For the text-containing cell, return its midpoint in [X, Y] coordinate format. 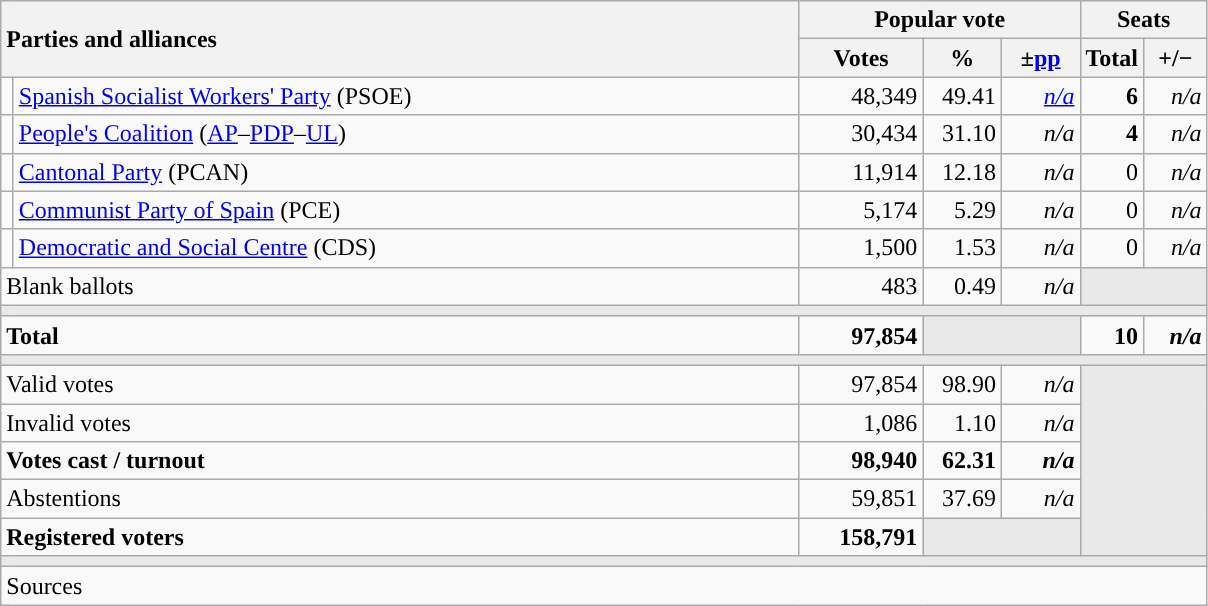
Democratic and Social Centre (CDS) [406, 248]
10 [1112, 335]
98.90 [962, 384]
±pp [1040, 58]
Seats [1144, 20]
0.49 [962, 286]
59,851 [861, 499]
49.41 [962, 96]
Invalid votes [400, 423]
Parties and alliances [400, 39]
People's Coalition (AP–PDP–UL) [406, 134]
483 [861, 286]
Votes cast / turnout [400, 461]
30,434 [861, 134]
4 [1112, 134]
+/− [1176, 58]
12.18 [962, 172]
Registered voters [400, 537]
158,791 [861, 537]
62.31 [962, 461]
Cantonal Party (PCAN) [406, 172]
37.69 [962, 499]
Votes [861, 58]
1,500 [861, 248]
1,086 [861, 423]
98,940 [861, 461]
1.53 [962, 248]
Communist Party of Spain (PCE) [406, 210]
Sources [604, 586]
Blank ballots [400, 286]
31.10 [962, 134]
Popular vote [940, 20]
5,174 [861, 210]
Spanish Socialist Workers' Party (PSOE) [406, 96]
Abstentions [400, 499]
48,349 [861, 96]
Valid votes [400, 384]
1.10 [962, 423]
6 [1112, 96]
% [962, 58]
11,914 [861, 172]
5.29 [962, 210]
